Search for the cell housing the specified text and yield its (X, Y) center coordinate. 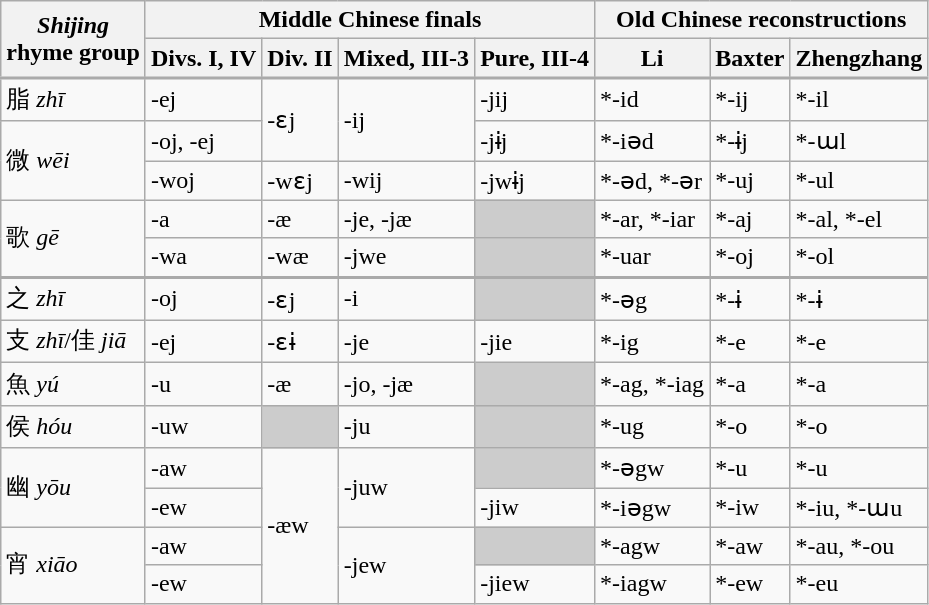
*-al, *-el (859, 219)
侯 hóu (74, 426)
*-əd, *-ər (652, 180)
-jwɨj (535, 180)
-jew (406, 565)
微 wēi (74, 160)
-oj, -ej (203, 141)
Old Chinese reconstructions (762, 20)
歌 gē (74, 238)
-jwe (406, 258)
*-ig (652, 342)
*-ol (859, 258)
-jiew (535, 584)
*-iagw (652, 584)
*-iəd (652, 141)
-jie (535, 342)
-æw (300, 526)
*-iu, *-ɯu (859, 508)
*-ew (750, 584)
脂 zhī (74, 100)
*-əgw (652, 468)
-u (203, 384)
*-ɯl (859, 141)
Middle Chinese finals (370, 20)
*-eu (859, 584)
*-agw (652, 546)
*-iəgw (652, 508)
*-ar, *-iar (652, 219)
-wɛj (300, 180)
-jɨj (535, 141)
-ju (406, 426)
*-aw (750, 546)
-je, -jæ (406, 219)
宵 xiāo (74, 565)
-jiw (535, 508)
-uw (203, 426)
Mixed, III-3 (406, 58)
-wa (203, 258)
幽 yōu (74, 488)
Pure, III-4 (535, 58)
-jo, -jæ (406, 384)
*-ɨj (750, 141)
*-ag, *-iag (652, 384)
-ij (406, 120)
*-uar (652, 258)
魚 yú (74, 384)
-a (203, 219)
Zhengzhang (859, 58)
*-uj (750, 180)
-i (406, 298)
*-ug (652, 426)
*-əg (652, 298)
*-oj (750, 258)
*-iw (750, 508)
Div. II (300, 58)
*-au, *-ou (859, 546)
-wij (406, 180)
之 zhī (74, 298)
支 zhī/佳 jiā (74, 342)
*-il (859, 100)
-ɛɨ (300, 342)
-je (406, 342)
*-id (652, 100)
Baxter (750, 58)
-juw (406, 488)
Divs. I, IV (203, 58)
-oj (203, 298)
-jij (535, 100)
-wæ (300, 258)
*-ul (859, 180)
Shijingrhyme group (74, 40)
*-ij (750, 100)
*-aj (750, 219)
-woj (203, 180)
Li (652, 58)
